Output the (X, Y) coordinate of the center of the cell containing the given text.  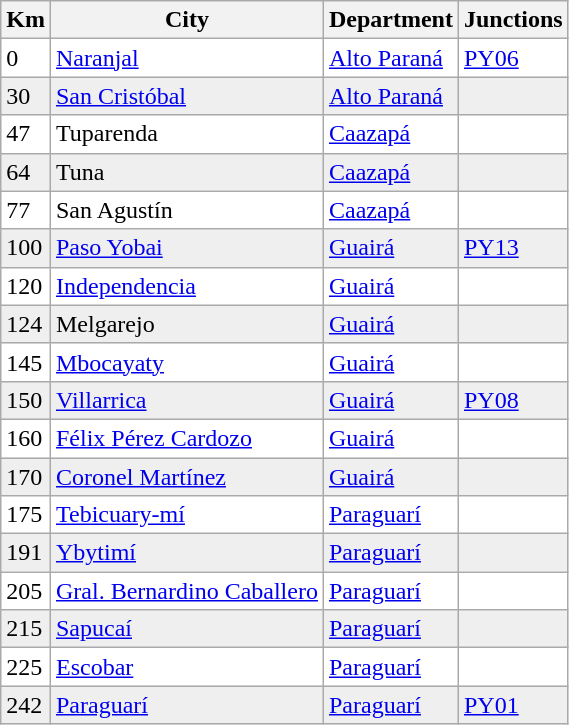
175 (26, 515)
Independencia (186, 286)
PY08 (513, 400)
Escobar (186, 667)
Villarrica (186, 400)
124 (26, 324)
191 (26, 553)
120 (26, 286)
215 (26, 629)
Paso Yobai (186, 248)
0 (26, 58)
205 (26, 591)
Gral. Bernardino Caballero (186, 591)
Melgarejo (186, 324)
Department (390, 20)
Tuparenda (186, 134)
San Agustín (186, 210)
Tuna (186, 172)
150 (26, 400)
225 (26, 667)
PY13 (513, 248)
Mbocayaty (186, 362)
Ybytimí (186, 553)
PY06 (513, 58)
Félix Pérez Cardozo (186, 438)
242 (26, 705)
San Cristóbal (186, 96)
Naranjal (186, 58)
64 (26, 172)
160 (26, 438)
77 (26, 210)
170 (26, 477)
Coronel Martínez (186, 477)
145 (26, 362)
Sapucaí (186, 629)
City (186, 20)
Tebicuary-mí (186, 515)
47 (26, 134)
30 (26, 96)
100 (26, 248)
Junctions (513, 20)
Km (26, 20)
PY01 (513, 705)
